Return the (x, y) coordinate for the center point of the cell that contains the specified text.  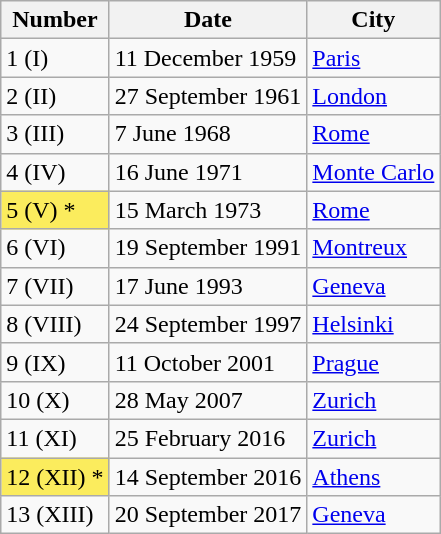
Date (208, 20)
15 March 1973 (208, 210)
8 (VIII) (55, 324)
12 (XII) * (55, 477)
Athens (374, 477)
2 (II) (55, 96)
27 September 1961 (208, 96)
11 October 2001 (208, 362)
10 (X) (55, 400)
7 June 1968 (208, 134)
9 (IX) (55, 362)
11 December 1959 (208, 58)
Monte Carlo (374, 172)
Helsinki (374, 324)
11 (XI) (55, 438)
Montreux (374, 248)
London (374, 96)
14 September 2016 (208, 477)
Paris (374, 58)
17 June 1993 (208, 286)
13 (XIII) (55, 515)
28 May 2007 (208, 400)
25 February 2016 (208, 438)
Prague (374, 362)
City (374, 20)
16 June 1971 (208, 172)
20 September 2017 (208, 515)
4 (IV) (55, 172)
3 (III) (55, 134)
7 (VII) (55, 286)
19 September 1991 (208, 248)
24 September 1997 (208, 324)
5 (V) * (55, 210)
Number (55, 20)
1 (I) (55, 58)
6 (VI) (55, 248)
